Return the (X, Y) coordinate for the center point of the cell that contains the specified text.  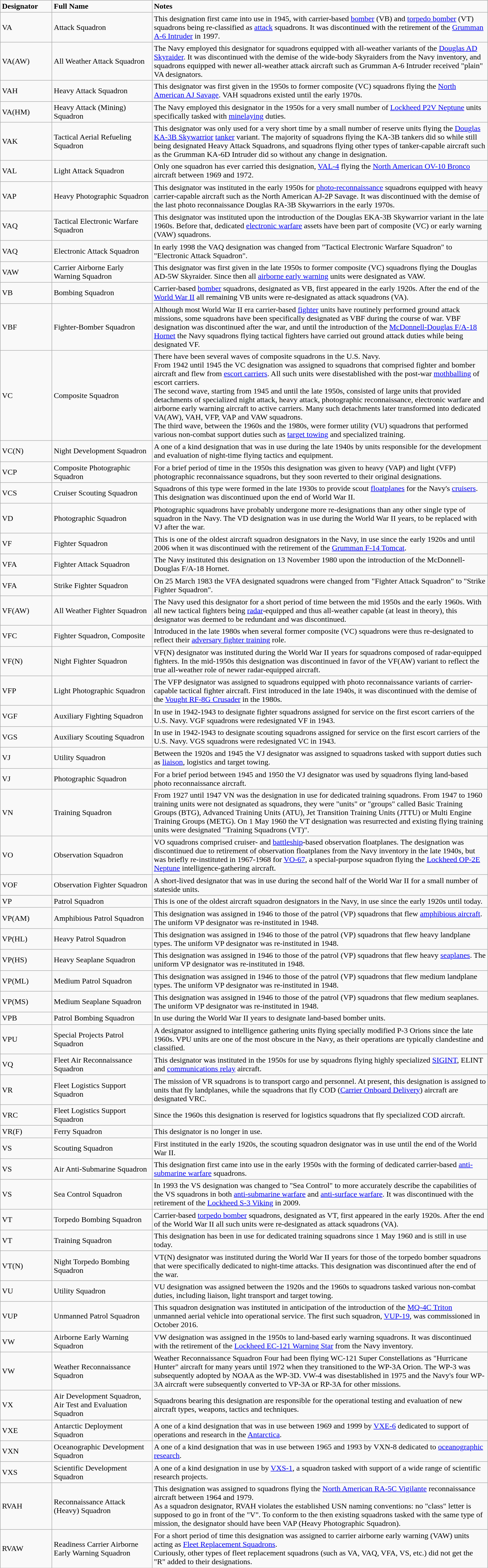
In use during the World War II years to designate land-based bomber units. (320, 1018)
Attack Squadron (102, 27)
Weather Reconnaissance Squadron (102, 1371)
VFC (26, 636)
Air Development Squadron, Air Test and Evaluation Squadron (102, 1405)
Full Name (102, 6)
VXS (26, 1472)
Reconnaissance Attack (Heavy) Squadron (102, 1506)
First instituted in the early 1920s, the scouting squadron designator was in use until the end of the World War II. (320, 1148)
A short-lived designator that was in use during the second half of the World War II for a small number of stateside units. (320, 885)
VX (26, 1405)
VGF (26, 716)
VP(AM) (26, 918)
VXE (26, 1430)
VAL (26, 171)
Air Anti-Submarine Squadron (102, 1169)
Readiness Carrier Airborne Early Warning Squadron (102, 1548)
Heavy Attack Squadron (102, 91)
Medium Patrol Squadron (102, 981)
VF(AW) (26, 611)
Patrol Bombing Squadron (102, 1018)
Sea Control Squadron (102, 1194)
A one of a kind designation that was in use between 1969 and 1999 by VXE-6 dedicated to support of operations and research in the Antarctica. (320, 1430)
VA(HM) (26, 112)
Fighter Squadron (102, 543)
Carrier Airborne Early Warning Squadron (102, 272)
VBF (26, 327)
Airborne Early Warning Squadron (102, 1341)
VU (26, 1291)
VP (26, 902)
VA(AW) (26, 61)
VR (26, 1090)
Light Photographic Squadron (102, 691)
On 25 March 1983 the VFA designated squadrons were changed from "Fighter Attack Squadron" to "Strike Fighter Squadron". (320, 585)
Squadrons bearing this designation are responsible for the operational testing and evaluation of new aircraft types, weapons, tactics and techniques. (320, 1405)
Auxiliary Fighting Squadron (102, 716)
VC (26, 395)
Light Attack Squadron (102, 171)
Tactical Aerial Refueling Squadron (102, 141)
VP(HS) (26, 960)
VF(N) (26, 661)
VAP (26, 196)
Torpedo Bombing Squadron (102, 1220)
Scientific Development Squadron (102, 1472)
A one of a kind designation that was in use between 1965 and 1993 by VXN-8 dedicated to oceanographic research. (320, 1451)
VQ (26, 1064)
VF (26, 543)
VT(N) (26, 1266)
Fighter Attack Squadron (102, 565)
VD (26, 518)
Amphibious Patrol Squadron (102, 918)
VP(MS) (26, 1002)
VR(F) (26, 1131)
This designation first came into use in the early 1950s with the forming of dedicated carrier-based anti-submarine warfare squadrons. (320, 1169)
Unmanned Patrol Squadron (102, 1316)
VXN (26, 1451)
VP(HL) (26, 939)
VFP (26, 691)
This designator is no longer in use. (320, 1131)
Since the 1960s this designation is reserved for logistics squadrons that fly specialized COD aircraft. (320, 1115)
All Weather Attack Squadron (102, 61)
This is one of the oldest aircraft squadron designators in the Navy, in use since the early 1920s until today. (320, 902)
VCS (26, 493)
Heavy Patrol Squadron (102, 939)
VCP (26, 472)
Observation Squadron (102, 855)
Auxiliary Scouting Squadron (102, 737)
Observation Fighter Squadron (102, 885)
This designation has been in use for dedicated training squadrons since 1 May 1960 and is still in use today. (320, 1240)
In early 1998 the VAQ designation was changed from "Tactical Electronic Warfare Squadron" to "Electronic Attack Squadron". (320, 251)
Introduced in the late 1980s when several former composite (VC) squadrons were thus re-designated to reflect their adversary fighter training role. (320, 636)
Patrol Squadron (102, 902)
Fighter-Bomber Squadron (102, 327)
VGS (26, 737)
VAH (26, 91)
This designator was instituted in the 1950s for use by squadrons flying highly specialized SIGINT, ELINT and communications relay aircraft. (320, 1064)
Cruiser Scouting Squadron (102, 493)
Electronic Attack Squadron (102, 251)
VN (26, 813)
Tactical Electronic Warfare Squadron (102, 226)
VPB (26, 1018)
Only one squadron has ever carried this designation, VAL-4 flying the North American OV-10 Bronco aircraft between 1969 and 1972. (320, 171)
Notes (320, 6)
Strike Fighter Squadron (102, 585)
Designator (26, 6)
Antarctic Deployment Squadron (102, 1430)
VAK (26, 141)
Fighter Squadron, Composite (102, 636)
Heavy Photographic Squadron (102, 196)
Night Torpedo Bombing Squadron (102, 1266)
Heavy Attack (Mining) Squadron (102, 112)
A one of a kind designation in use by VXS-1, a squadron tasked with support of a wide range of scientific research projects. (320, 1472)
For a brief period between 1945 and 1950 the VJ designator was used by squadrons flying land-based photo reconnaissance aircraft. (320, 779)
The Navy instituted this designation on 13 November 1980 upon the introduction of the McDonnell-Douglas F/A-18 Hornet. (320, 565)
Bombing Squadron (102, 293)
Oceanographic Development Squadron (102, 1451)
VC(N) (26, 451)
Medium Seaplane Squadron (102, 1002)
RVAW (26, 1548)
VA (26, 27)
Ferry Squadron (102, 1131)
Between the 1920s and 1945 the VJ designator was assigned to squadrons tasked with support duties such as liaison, logistics and target towing. (320, 757)
RVAH (26, 1506)
VRC (26, 1115)
Scouting Squadron (102, 1148)
Fleet Air Reconnaissance Squadron (102, 1064)
Special Projects Patrol Squadron (102, 1039)
VO (26, 855)
VUP (26, 1316)
Heavy Seaplane Squadron (102, 960)
VB (26, 293)
VP(ML) (26, 981)
The Navy employed this designator in the 1950s for a very small number of Lockheed P2V Neptune units specifically tasked with minelaying duties. (320, 112)
Composite Photographic Squadron (102, 472)
Night Fighter Squadron (102, 661)
Night Development Squadron (102, 451)
VOF (26, 885)
VAW (26, 272)
Composite Squadron (102, 395)
VPU (26, 1039)
All Weather Fighter Squadron (102, 611)
